Return the (x, y) coordinate for the center point of the cell that contains the specified text.  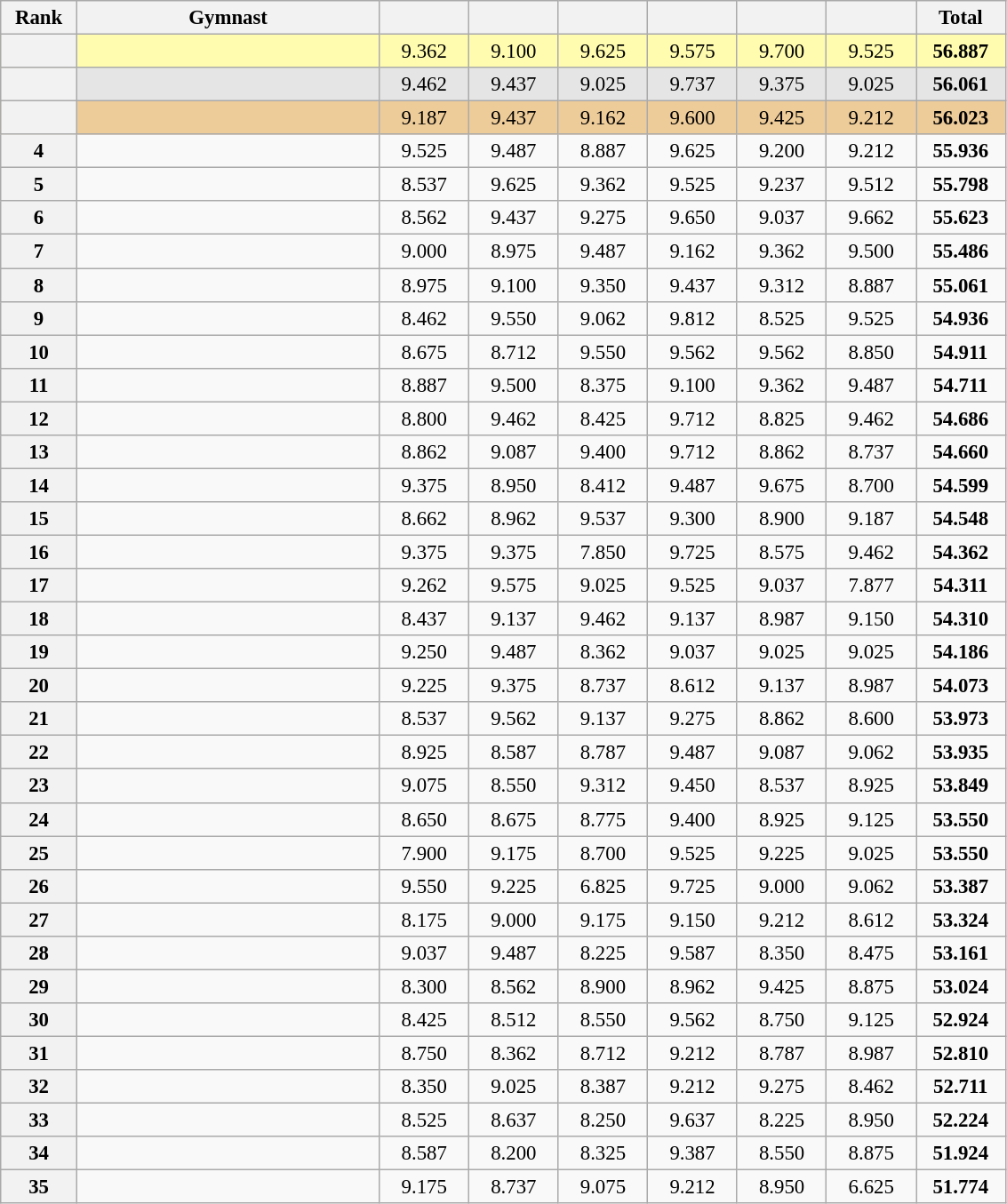
54.362 (960, 552)
11 (39, 385)
54.686 (960, 419)
29 (39, 986)
8.437 (425, 619)
9.812 (693, 318)
8.800 (425, 419)
8.600 (871, 719)
9.662 (871, 218)
25 (39, 853)
56.887 (960, 52)
12 (39, 419)
8.325 (603, 1153)
9.262 (425, 586)
53.387 (960, 886)
54.711 (960, 385)
9.587 (693, 953)
8.200 (514, 1153)
4 (39, 151)
55.936 (960, 151)
7.850 (603, 552)
54.548 (960, 519)
18 (39, 619)
53.973 (960, 719)
51.924 (960, 1153)
9.537 (603, 519)
9.350 (603, 285)
54.911 (960, 352)
8.637 (514, 1120)
8.387 (603, 1087)
16 (39, 552)
32 (39, 1087)
54.936 (960, 318)
7.900 (425, 853)
8.250 (603, 1120)
10 (39, 352)
53.324 (960, 920)
9.250 (425, 652)
35 (39, 1187)
8.300 (425, 986)
56.061 (960, 84)
Gymnast (228, 18)
54.311 (960, 586)
22 (39, 753)
53.161 (960, 953)
54.310 (960, 619)
9.675 (782, 485)
8.650 (425, 819)
6 (39, 218)
8.575 (782, 552)
8.850 (871, 352)
9.512 (871, 185)
31 (39, 1053)
15 (39, 519)
9.700 (782, 52)
9.600 (693, 118)
28 (39, 953)
Rank (39, 18)
53.024 (960, 986)
55.798 (960, 185)
8.825 (782, 419)
52.810 (960, 1053)
8.662 (425, 519)
53.935 (960, 753)
21 (39, 719)
8 (39, 285)
9.200 (782, 151)
9.737 (693, 84)
5 (39, 185)
7.877 (871, 586)
Total (960, 18)
56.023 (960, 118)
26 (39, 886)
8.412 (603, 485)
9.237 (782, 185)
6.825 (603, 886)
9.650 (693, 218)
14 (39, 485)
34 (39, 1153)
51.774 (960, 1187)
53.849 (960, 786)
54.186 (960, 652)
52.924 (960, 1020)
55.061 (960, 285)
6.625 (871, 1187)
30 (39, 1020)
52.224 (960, 1120)
8.475 (871, 953)
8.775 (603, 819)
7 (39, 251)
20 (39, 686)
55.486 (960, 251)
27 (39, 920)
9 (39, 318)
54.660 (960, 452)
9.450 (693, 786)
55.623 (960, 218)
54.599 (960, 485)
8.512 (514, 1020)
17 (39, 586)
19 (39, 652)
9.387 (693, 1153)
8.175 (425, 920)
9.637 (693, 1120)
9.300 (693, 519)
8.375 (603, 385)
24 (39, 819)
54.073 (960, 686)
13 (39, 452)
23 (39, 786)
52.711 (960, 1087)
33 (39, 1120)
